Provide the [X, Y] coordinate of the cell's center where the given text is located.  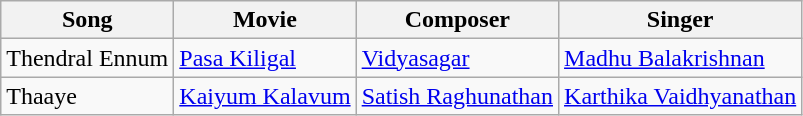
Song [88, 20]
Karthika Vaidhyanathan [680, 96]
Composer [457, 20]
Vidyasagar [457, 58]
Pasa Kiligal [265, 58]
Madhu Balakrishnan [680, 58]
Thendral Ennum [88, 58]
Kaiyum Kalavum [265, 96]
Singer [680, 20]
Thaaye [88, 96]
Movie [265, 20]
Satish Raghunathan [457, 96]
